Scan for the cell matching the given text and deliver its [X, Y] coordinate at center. 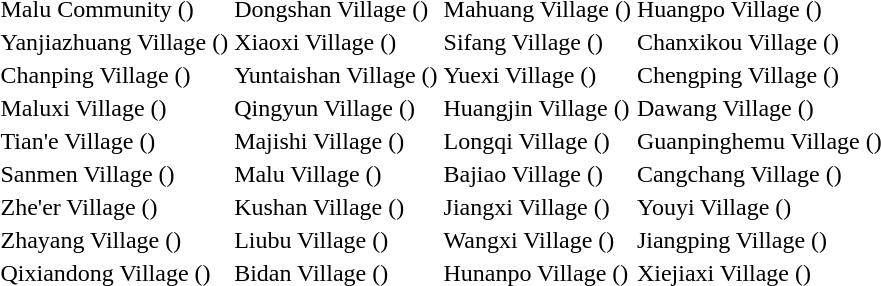
Jiangxi Village () [537, 207]
Huangjin Village () [537, 108]
Bajiao Village () [537, 174]
Qingyun Village () [336, 108]
Yuntaishan Village () [336, 75]
Majishi Village () [336, 141]
Malu Village () [336, 174]
Xiaoxi Village () [336, 42]
Kushan Village () [336, 207]
Liubu Village () [336, 240]
Longqi Village () [537, 141]
Wangxi Village () [537, 240]
Yuexi Village () [537, 75]
Sifang Village () [537, 42]
